From the cell containing the given text, extract its center point as (x, y) coordinate. 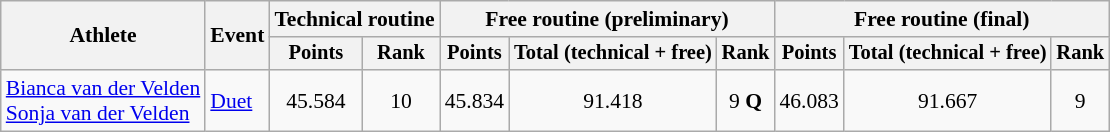
45.834 (474, 100)
9 Q (746, 100)
Bianca van der VeldenSonja van der Velden (104, 100)
Athlete (104, 36)
Duet (237, 100)
Event (237, 36)
91.667 (948, 100)
Free routine (final) (942, 19)
46.083 (808, 100)
10 (400, 100)
91.418 (613, 100)
45.584 (316, 100)
Technical routine (354, 19)
Free routine (preliminary) (608, 19)
9 (1080, 100)
